Return (X, Y) of the center of cell containing provided text 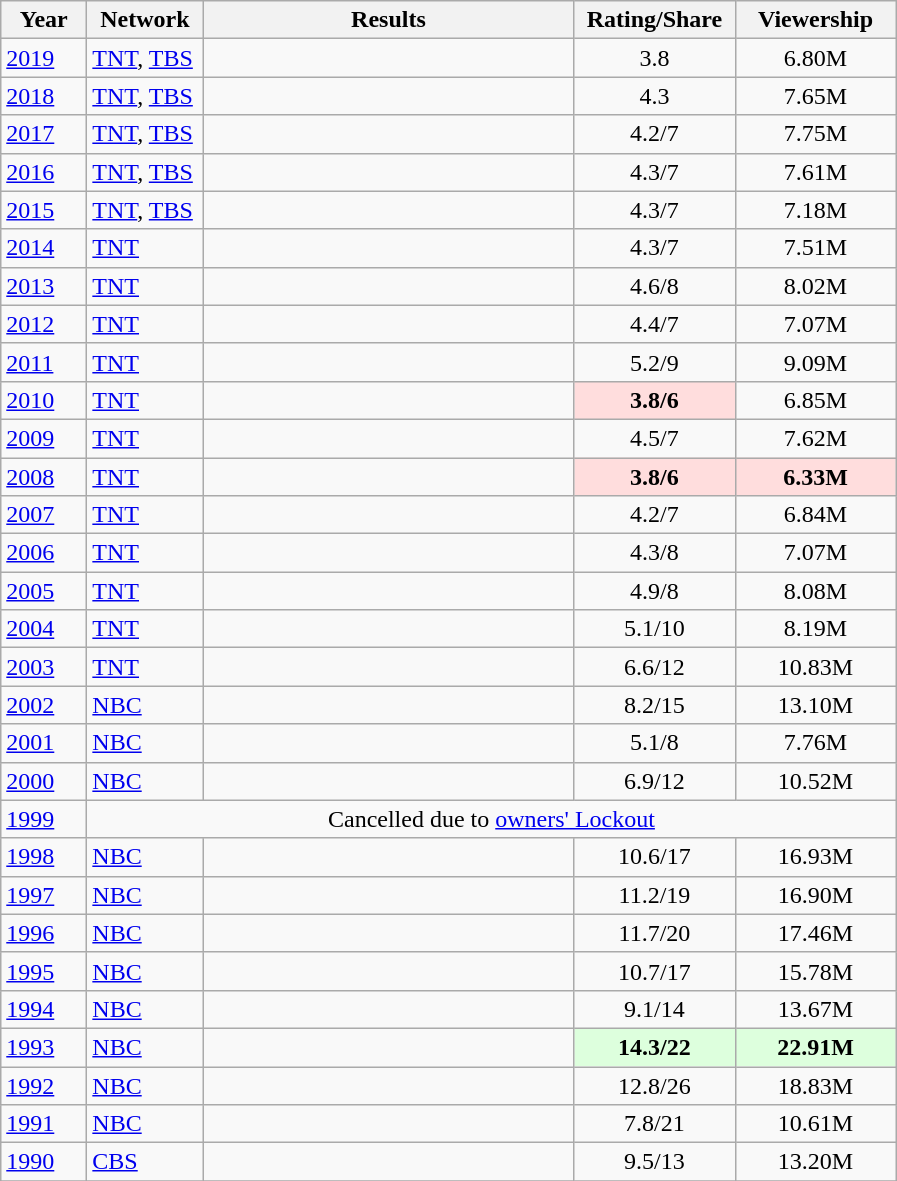
16.90M (816, 895)
9.5/13 (654, 1162)
1991 (44, 1124)
17.46M (816, 933)
2013 (44, 286)
6.6/12 (654, 667)
1996 (44, 933)
1990 (44, 1162)
1998 (44, 857)
Results (388, 20)
7.51M (816, 248)
8.08M (816, 591)
7.75M (816, 134)
12.8/26 (654, 1085)
7.76M (816, 743)
2016 (44, 172)
10.7/17 (654, 971)
13.10M (816, 705)
8.2/15 (654, 705)
10.52M (816, 781)
7.65M (816, 96)
1992 (44, 1085)
5.1/8 (654, 743)
4.3/8 (654, 553)
13.20M (816, 1162)
15.78M (816, 971)
4.3 (654, 96)
8.02M (816, 286)
9.1/14 (654, 1009)
1994 (44, 1009)
Rating/Share (654, 20)
10.61M (816, 1124)
7.8/21 (654, 1124)
1999 (44, 819)
6.9/12 (654, 781)
4.4/7 (654, 324)
1993 (44, 1047)
1997 (44, 895)
2005 (44, 591)
2004 (44, 629)
2000 (44, 781)
4.5/7 (654, 438)
16.93M (816, 857)
2009 (44, 438)
10.83M (816, 667)
2006 (44, 553)
2011 (44, 362)
1995 (44, 971)
11.2/19 (654, 895)
CBS (145, 1162)
11.7/20 (654, 933)
2014 (44, 248)
5.2/9 (654, 362)
6.84M (816, 515)
2012 (44, 324)
2007 (44, 515)
2017 (44, 134)
7.61M (816, 172)
Viewership (816, 20)
4.6/8 (654, 286)
14.3/22 (654, 1047)
2008 (44, 477)
6.80M (816, 58)
2001 (44, 743)
2003 (44, 667)
8.19M (816, 629)
13.67M (816, 1009)
2018 (44, 96)
6.85M (816, 400)
10.6/17 (654, 857)
2010 (44, 400)
Year (44, 20)
2019 (44, 58)
22.91M (816, 1047)
2002 (44, 705)
7.62M (816, 438)
2015 (44, 210)
Cancelled due to owners' Lockout (492, 819)
6.33M (816, 477)
4.9/8 (654, 591)
Network (145, 20)
7.18M (816, 210)
18.83M (816, 1085)
9.09M (816, 362)
5.1/10 (654, 629)
3.8 (654, 58)
